Return (x, y) of the center of cell containing provided text 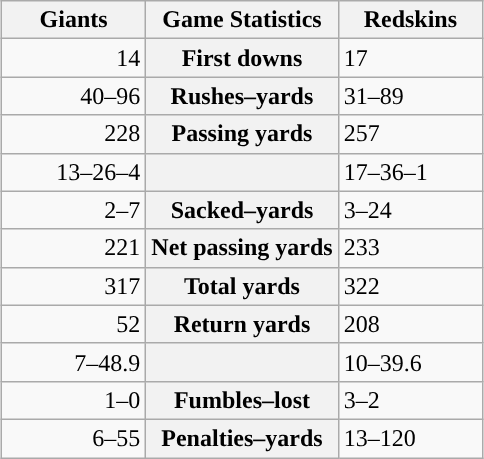
Total yards (242, 286)
322 (410, 286)
3–2 (410, 400)
17 (410, 58)
257 (410, 134)
First downs (242, 58)
Giants (73, 20)
13–26–4 (73, 172)
Game Statistics (242, 20)
Redskins (410, 20)
221 (73, 248)
Passing yards (242, 134)
317 (73, 286)
Return yards (242, 324)
Fumbles–lost (242, 400)
Sacked–yards (242, 210)
3–24 (410, 210)
2–7 (73, 210)
52 (73, 324)
13–120 (410, 438)
Net passing yards (242, 248)
233 (410, 248)
40–96 (73, 96)
17–36–1 (410, 172)
10–39.6 (410, 362)
Penalties–yards (242, 438)
208 (410, 324)
1–0 (73, 400)
7–48.9 (73, 362)
6–55 (73, 438)
14 (73, 58)
31–89 (410, 96)
228 (73, 134)
Rushes–yards (242, 96)
